Search for the cell housing the specified text and yield its [X, Y] center coordinate. 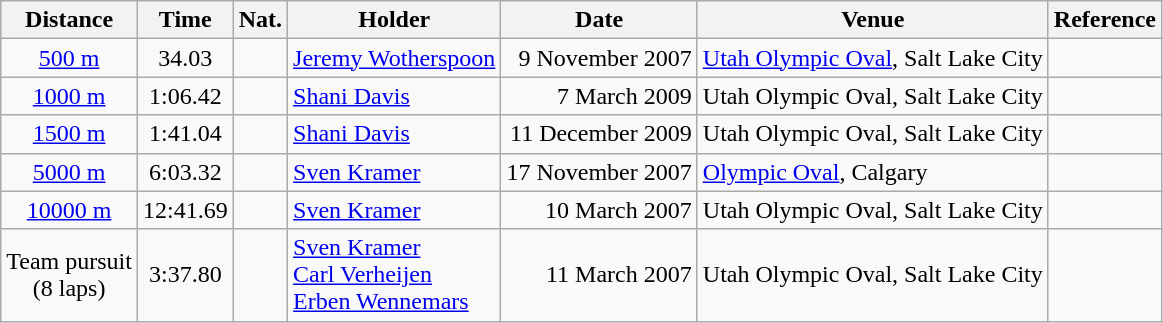
1:06.42 [185, 96]
Date [599, 20]
Reference [1104, 20]
3:37.80 [185, 275]
1:41.04 [185, 134]
500 m [70, 58]
Distance [70, 20]
7 March 2009 [599, 96]
1000 m [70, 96]
Venue [872, 20]
Sven Kramer Carl Verheijen Erben Wennemars [394, 275]
11 March 2007 [599, 275]
12:41.69 [185, 210]
10000 m [70, 210]
1500 m [70, 134]
9 November 2007 [599, 58]
17 November 2007 [599, 172]
Nat. [260, 20]
11 December 2009 [599, 134]
Time [185, 20]
34.03 [185, 58]
5000 m [70, 172]
10 March 2007 [599, 210]
Jeremy Wotherspoon [394, 58]
6:03.32 [185, 172]
Team pursuit (8 laps) [70, 275]
Holder [394, 20]
Olympic Oval, Calgary [872, 172]
